Locate the cell with the specified text and output its (x, y) center coordinate. 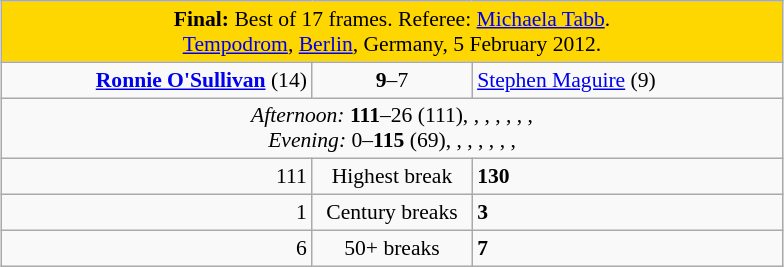
Afternoon: 111–26 (111), , , , , , , Evening: 0–115 (69), , , , , , , (392, 128)
Highest break (392, 177)
130 (627, 177)
Ronnie O'Sullivan (14) (157, 80)
6 (157, 248)
Final: Best of 17 frames. Referee: Michaela Tabb.Tempodrom, Berlin, Germany, 5 February 2012. (392, 32)
Stephen Maguire (9) (627, 80)
1 (157, 213)
9–7 (392, 80)
111 (157, 177)
7 (627, 248)
50+ breaks (392, 248)
Century breaks (392, 213)
3 (627, 213)
